For the text-containing cell, return its midpoint in (x, y) coordinate format. 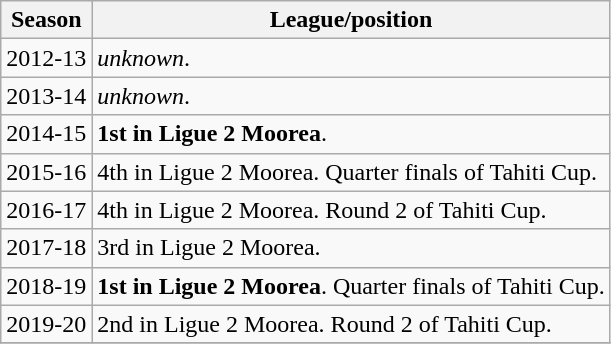
2nd in Ligue 2 Moorea. Round 2 of Tahiti Cup. (351, 324)
2014-15 (46, 134)
4th in Ligue 2 Moorea. Quarter finals of Tahiti Cup. (351, 172)
2013-14 (46, 96)
2012-13 (46, 58)
2016-17 (46, 210)
2019-20 (46, 324)
1st in Ligue 2 Moorea. Quarter finals of Tahiti Cup. (351, 286)
2018-19 (46, 286)
2017-18 (46, 248)
Season (46, 20)
1st in Ligue 2 Moorea. (351, 134)
4th in Ligue 2 Moorea. Round 2 of Tahiti Cup. (351, 210)
3rd in Ligue 2 Moorea. (351, 248)
2015-16 (46, 172)
League/position (351, 20)
